Identify which cell holds the provided text, then report its [x, y] central coordinate. 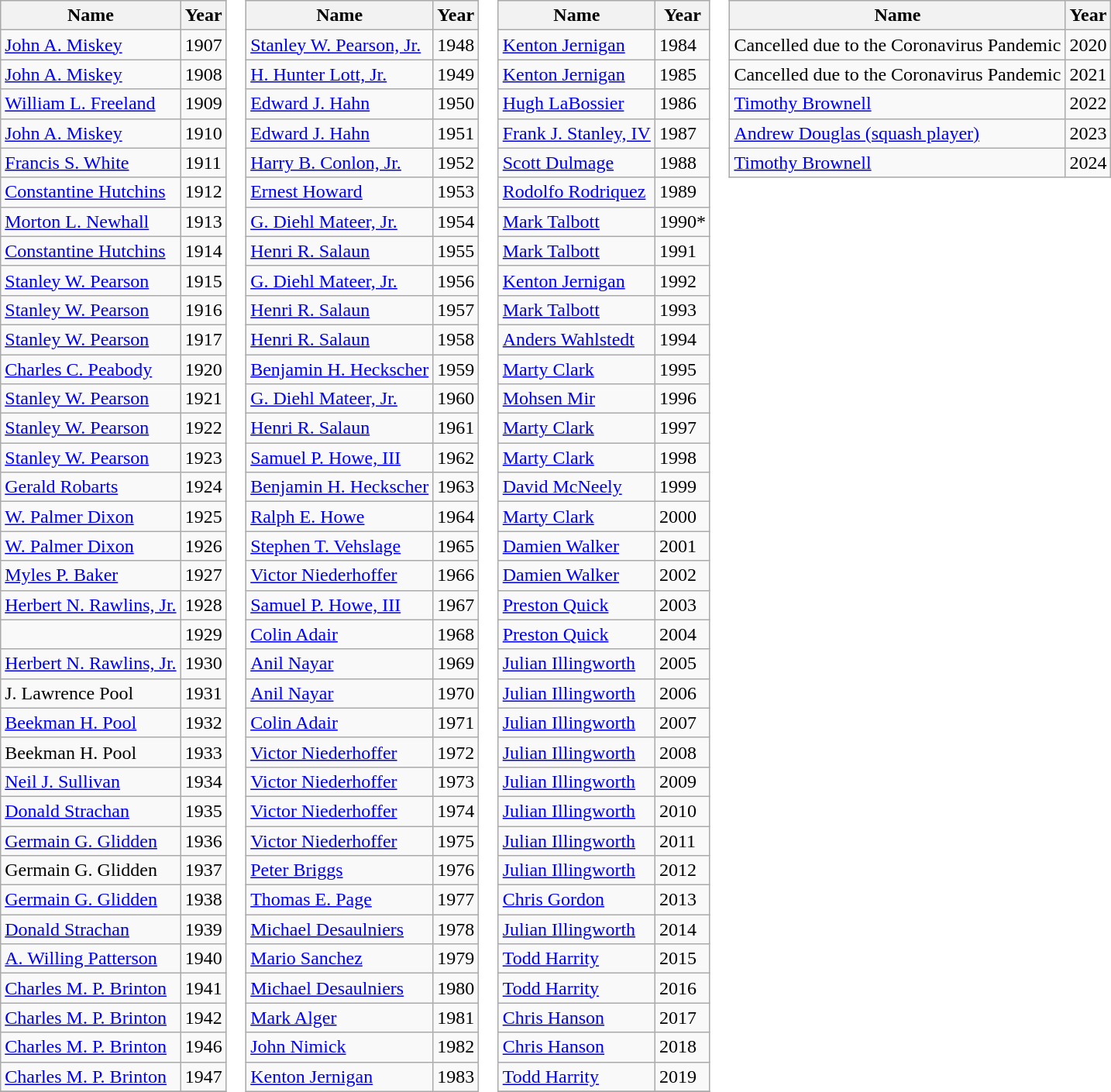
1925 [203, 517]
2014 [682, 929]
William L. Freeland [91, 104]
Thomas E. Page [339, 900]
1975 [456, 840]
1985 [682, 74]
1959 [456, 369]
1995 [682, 369]
1961 [456, 428]
1986 [682, 104]
Harry B. Conlon, Jr. [339, 163]
2002 [682, 575]
2004 [682, 634]
2021 [1088, 74]
1916 [203, 310]
2013 [682, 900]
Charles C. Peabody [91, 369]
1994 [682, 339]
Morton L. Newhall [91, 221]
1971 [456, 723]
David McNeely [576, 487]
1957 [456, 310]
2000 [682, 517]
1972 [456, 752]
Mark Alger [339, 1018]
2005 [682, 664]
1989 [682, 192]
1965 [456, 546]
1932 [203, 723]
1988 [682, 163]
1926 [203, 546]
1952 [456, 163]
1983 [456, 1077]
2007 [682, 723]
1942 [203, 1018]
1967 [456, 605]
2020 [1088, 45]
1921 [203, 399]
Ernest Howard [339, 192]
Mario Sanchez [339, 959]
1950 [456, 104]
1981 [456, 1018]
2012 [682, 871]
1949 [456, 74]
1913 [203, 221]
1953 [456, 192]
1930 [203, 664]
1974 [456, 811]
2016 [682, 988]
2015 [682, 959]
Myles P. Baker [91, 575]
1993 [682, 310]
1997 [682, 428]
Stephen T. Vehslage [339, 546]
Scott Dulmage [576, 163]
John Nimick [339, 1047]
1909 [203, 104]
1969 [456, 664]
1914 [203, 251]
1970 [456, 693]
1934 [203, 781]
Andrew Douglas (squash player) [897, 133]
1980 [456, 988]
1922 [203, 428]
1999 [682, 487]
Frank J. Stanley, IV [576, 133]
2010 [682, 811]
1931 [203, 693]
1933 [203, 752]
2001 [682, 546]
1958 [456, 339]
J. Lawrence Pool [91, 693]
1982 [456, 1047]
1907 [203, 45]
Ralph E. Howe [339, 517]
Anders Wahlstedt [576, 339]
1928 [203, 605]
1984 [682, 45]
1911 [203, 163]
Mohsen Mir [576, 399]
1946 [203, 1047]
1912 [203, 192]
1976 [456, 871]
1955 [456, 251]
1968 [456, 634]
1910 [203, 133]
1992 [682, 280]
Stanley W. Pearson, Jr. [339, 45]
2024 [1088, 163]
1908 [203, 74]
1940 [203, 959]
1941 [203, 988]
1954 [456, 221]
1924 [203, 487]
1923 [203, 458]
1966 [456, 575]
1935 [203, 811]
1948 [456, 45]
2011 [682, 840]
2006 [682, 693]
1978 [456, 929]
H. Hunter Lott, Jr. [339, 74]
1960 [456, 399]
2023 [1088, 133]
1929 [203, 634]
1936 [203, 840]
2008 [682, 752]
1979 [456, 959]
2017 [682, 1018]
1947 [203, 1077]
1939 [203, 929]
1927 [203, 575]
1987 [682, 133]
1991 [682, 251]
1977 [456, 900]
2003 [682, 605]
Rodolfo Rodriquez [576, 192]
1956 [456, 280]
Peter Briggs [339, 871]
A. Willing Patterson [91, 959]
Hugh LaBossier [576, 104]
1963 [456, 487]
Gerald Robarts [91, 487]
1962 [456, 458]
1920 [203, 369]
1964 [456, 517]
1951 [456, 133]
1937 [203, 871]
1998 [682, 458]
Neil J. Sullivan [91, 781]
1915 [203, 280]
Francis S. White [91, 163]
1917 [203, 339]
1973 [456, 781]
1938 [203, 900]
2022 [1088, 104]
1990* [682, 221]
2019 [682, 1077]
2018 [682, 1047]
1996 [682, 399]
2009 [682, 781]
Chris Gordon [576, 900]
